Return [x, y] of the center of cell containing provided text 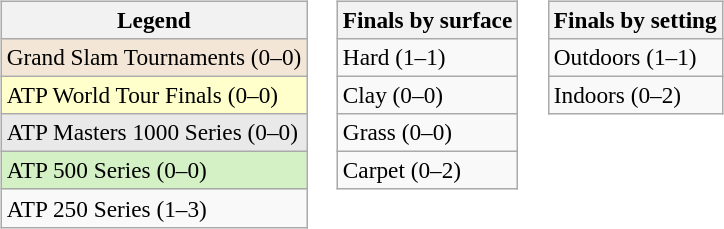
Indoors (0–2) [635, 95]
Legend [154, 20]
ATP 500 Series (0–0) [154, 171]
Finals by setting [635, 20]
ATP Masters 1000 Series (0–0) [154, 133]
Hard (1–1) [427, 57]
ATP 250 Series (1–3) [154, 208]
Carpet (0–2) [427, 171]
Finals by surface [427, 20]
ATP World Tour Finals (0–0) [154, 95]
Grass (0–0) [427, 133]
Grand Slam Tournaments (0–0) [154, 57]
Outdoors (1–1) [635, 57]
Clay (0–0) [427, 95]
